Identify which cell holds the provided text, then report its (X, Y) central coordinate. 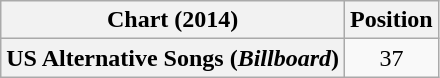
Chart (2014) (173, 20)
Position (392, 20)
37 (392, 58)
US Alternative Songs (Billboard) (173, 58)
